Identify which cell holds the provided text, then report its (x, y) central coordinate. 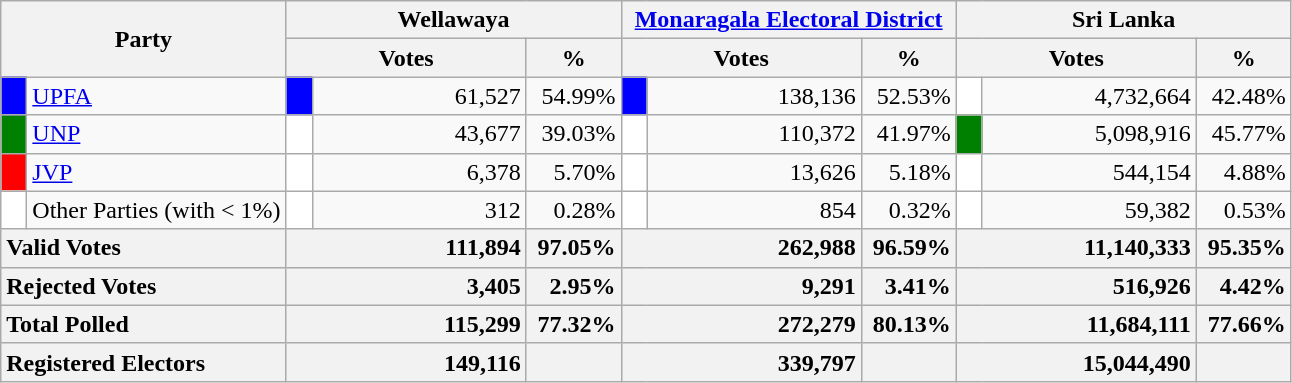
Wellawaya (454, 20)
Sri Lanka (1124, 20)
80.13% (908, 324)
77.32% (574, 324)
0.53% (1244, 210)
41.97% (908, 134)
JVP (156, 172)
5.18% (908, 172)
97.05% (574, 248)
516,926 (1076, 286)
54.99% (574, 96)
262,988 (741, 248)
UPFA (156, 96)
4.42% (1244, 286)
77.66% (1244, 324)
Other Parties (with < 1%) (156, 210)
5,098,916 (1089, 134)
0.32% (908, 210)
111,894 (406, 248)
45.77% (1244, 134)
Total Polled (144, 324)
3.41% (908, 286)
Monaragala Electoral District (788, 20)
4,732,664 (1089, 96)
115,299 (406, 324)
Party (144, 39)
95.35% (1244, 248)
544,154 (1089, 172)
61,527 (419, 96)
42.48% (1244, 96)
Valid Votes (144, 248)
339,797 (741, 362)
272,279 (741, 324)
854 (754, 210)
Rejected Votes (144, 286)
312 (419, 210)
4.88% (1244, 172)
Registered Electors (144, 362)
149,116 (406, 362)
59,382 (1089, 210)
6,378 (419, 172)
43,677 (419, 134)
3,405 (406, 286)
9,291 (741, 286)
13,626 (754, 172)
52.53% (908, 96)
39.03% (574, 134)
11,684,111 (1076, 324)
110,372 (754, 134)
96.59% (908, 248)
5.70% (574, 172)
138,136 (754, 96)
2.95% (574, 286)
0.28% (574, 210)
UNP (156, 134)
15,044,490 (1076, 362)
11,140,333 (1076, 248)
